Detect which cell encompasses the target text, then output its (X, Y) center coordinate. 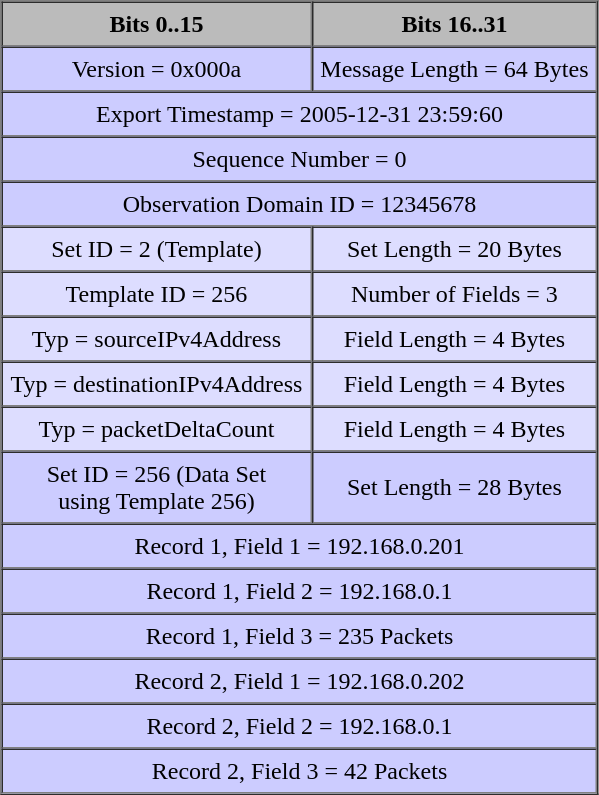
Template ID = 256 (157, 294)
Observation Domain ID = 12345678 (300, 204)
Record 1, Field 2 = 192.168.0.1 (300, 590)
Bits 0..15 (157, 24)
Record 2, Field 2 = 192.168.0.1 (300, 726)
Record 1, Field 3 = 235 Packets (300, 636)
Message Length = 64 Bytes (454, 68)
Set ID = 256 (Data Set using Template 256) (157, 488)
Typ = packetDeltaCount (157, 428)
Record 2, Field 3 = 42 Packets (300, 770)
Record 1, Field 1 = 192.168.0.201 (300, 546)
Set ID = 2 (Template) (157, 248)
Number of Fields = 3 (454, 294)
Record 2, Field 1 = 192.168.0.202 (300, 680)
Typ = sourceIPv4Address (157, 338)
Typ = destinationIPv4Address (157, 384)
Set Length = 20 Bytes (454, 248)
Bits 16..31 (454, 24)
Export Timestamp = 2005-12-31 23:59:60 (300, 114)
Sequence Number = 0 (300, 158)
Set Length = 28 Bytes (454, 488)
Version = 0x000a (157, 68)
